Provide the [X, Y] coordinate of the cell's center where the given text is located.  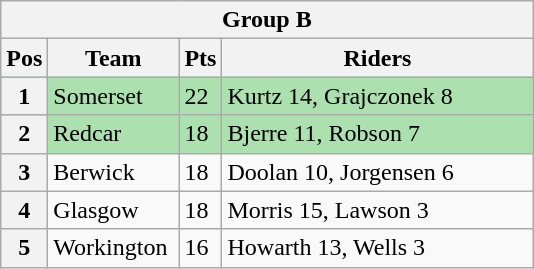
Berwick [114, 172]
Bjerre 11, Robson 7 [378, 134]
Howarth 13, Wells 3 [378, 248]
Redcar [114, 134]
Team [114, 58]
4 [24, 210]
5 [24, 248]
22 [200, 96]
Somerset [114, 96]
2 [24, 134]
Riders [378, 58]
Group B [267, 20]
Morris 15, Lawson 3 [378, 210]
Doolan 10, Jorgensen 6 [378, 172]
1 [24, 96]
Glasgow [114, 210]
Pts [200, 58]
Workington [114, 248]
Pos [24, 58]
3 [24, 172]
Kurtz 14, Grajczonek 8 [378, 96]
16 [200, 248]
